Detect which cell encompasses the target text, then output its [X, Y] center coordinate. 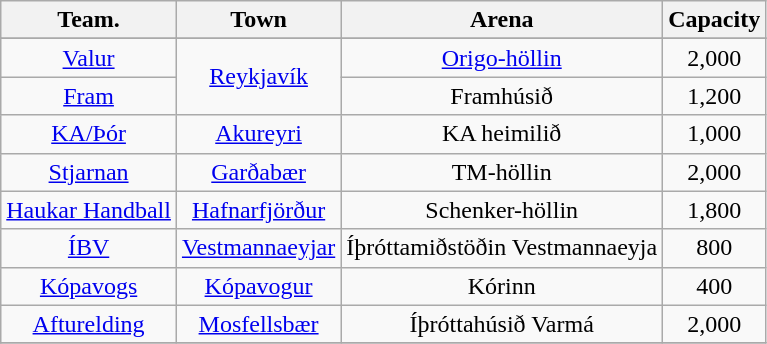
Afturelding [89, 324]
Mosfellsbær [258, 324]
Capacity [714, 20]
400 [714, 286]
ÍBV [89, 248]
Town [258, 20]
Kópavogs [89, 286]
Stjarnan [89, 172]
Reykjavík [258, 77]
KA heimilið [502, 134]
Arena [502, 20]
Haukar Handball [89, 210]
Kópavogur [258, 286]
Akureyri [258, 134]
Framhúsið [502, 96]
Origo-höllin [502, 58]
Vestmannaeyjar [258, 248]
Team. [89, 20]
1,000 [714, 134]
Garðabær [258, 172]
Íþróttahúsið Varmá [502, 324]
Hafnarfjörður [258, 210]
Íþróttamiðstöðin Vestmannaeyja [502, 248]
Valur [89, 58]
800 [714, 248]
Kórinn [502, 286]
Fram [89, 96]
Schenker-höllin [502, 210]
1,800 [714, 210]
TM-höllin [502, 172]
1,200 [714, 96]
KA/Þór [89, 134]
